Find where the given text appears and provide that cell's center as (X, Y) coordinate. 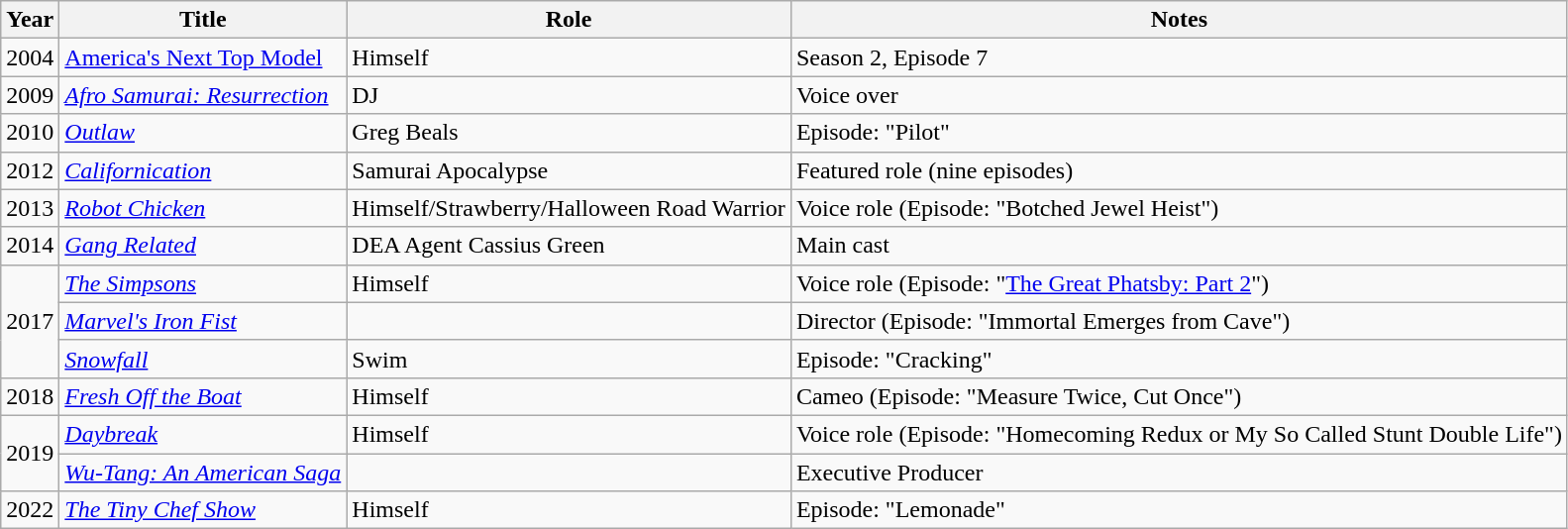
Outlaw (203, 133)
DEA Agent Cassius Green (569, 246)
Director (Episode: "Immortal Emerges from Cave") (1179, 321)
Cameo (Episode: "Measure Twice, Cut Once") (1179, 396)
Fresh Off the Boat (203, 396)
Episode: "Cracking" (1179, 359)
Daybreak (203, 434)
Main cast (1179, 246)
Featured role (nine episodes) (1179, 170)
2017 (30, 321)
Voice role (Episode: "Botched Jewel Heist") (1179, 208)
Afro Samurai: Resurrection (203, 95)
Marvel's Iron Fist (203, 321)
Season 2, Episode 7 (1179, 57)
The Tiny Chef Show (203, 510)
Voice over (1179, 95)
2009 (30, 95)
Title (203, 20)
Wu-Tang: An American Saga (203, 473)
Robot Chicken (203, 208)
Greg Beals (569, 133)
2004 (30, 57)
2013 (30, 208)
Snowfall (203, 359)
Voice role (Episode: "The Great Phatsby: Part 2") (1179, 283)
2010 (30, 133)
2022 (30, 510)
Notes (1179, 20)
The Simpsons (203, 283)
2012 (30, 170)
Episode: "Pilot" (1179, 133)
Himself/Strawberry/Halloween Road Warrior (569, 208)
America's Next Top Model (203, 57)
2014 (30, 246)
DJ (569, 95)
Role (569, 20)
Swim (569, 359)
Voice role (Episode: "Homecoming Redux or My So Called Stunt Double Life") (1179, 434)
Californication (203, 170)
Year (30, 20)
2018 (30, 396)
Samurai Apocalypse (569, 170)
Episode: "Lemonade" (1179, 510)
2019 (30, 453)
Executive Producer (1179, 473)
Gang Related (203, 246)
